Output the [X, Y] coordinate of the center of the cell containing the given text.  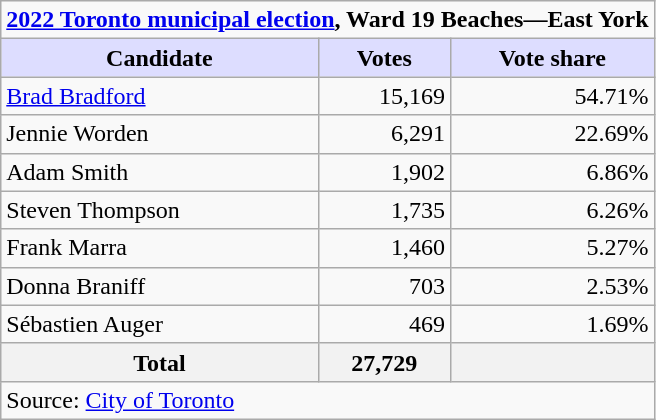
Total [160, 362]
2.53% [553, 286]
6.86% [553, 172]
1,902 [384, 172]
1.69% [553, 324]
469 [384, 324]
6,291 [384, 134]
Sébastien Auger [160, 324]
Jennie Worden [160, 134]
Steven Thompson [160, 210]
Vote share [553, 58]
6.26% [553, 210]
703 [384, 286]
54.71% [553, 96]
Donna Braniff [160, 286]
5.27% [553, 248]
Brad Bradford [160, 96]
Candidate [160, 58]
Votes [384, 58]
Frank Marra [160, 248]
Source: City of Toronto [328, 400]
22.69% [553, 134]
1,735 [384, 210]
27,729 [384, 362]
2022 Toronto municipal election, Ward 19 Beaches—East York [328, 20]
1,460 [384, 248]
Adam Smith [160, 172]
15,169 [384, 96]
